From the cell containing the given text, extract its center point as (X, Y) coordinate. 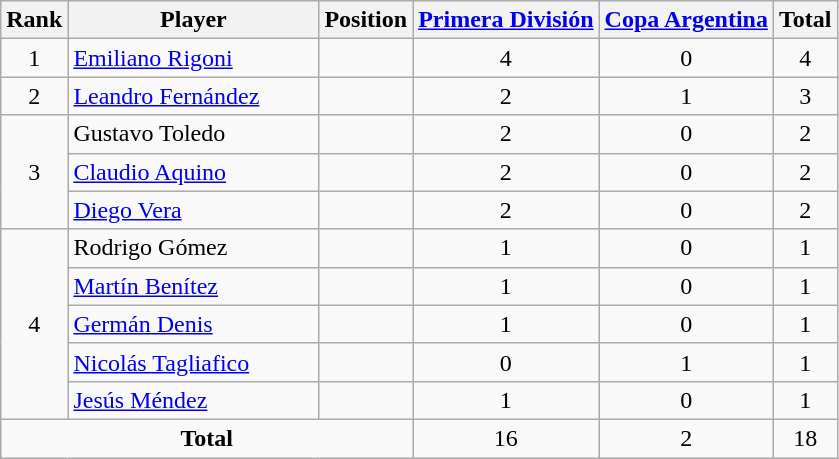
Leandro Fernández (194, 96)
Primera División (506, 20)
Gustavo Toledo (194, 134)
Player (194, 20)
Emiliano Rigoni (194, 58)
Nicolás Tagliafico (194, 362)
Claudio Aquino (194, 172)
Diego Vera (194, 210)
18 (805, 438)
Rodrigo Gómez (194, 248)
Position (366, 20)
Jesús Méndez (194, 400)
16 (506, 438)
Copa Argentina (686, 20)
Rank (34, 20)
Martín Benítez (194, 286)
Germán Denis (194, 324)
